Scan for the cell matching the given text and deliver its [X, Y] coordinate at center. 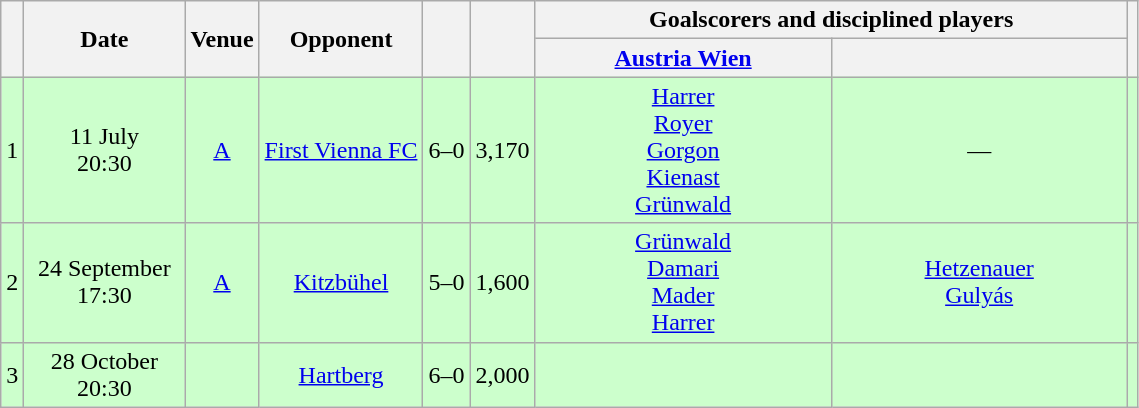
28 October20:30 [104, 374]
— [979, 150]
Goalscorers and disciplined players [831, 20]
24 September17:30 [104, 282]
Grünwald Damari Mader Harrer [683, 282]
1 [12, 150]
3 [12, 374]
Venue [222, 39]
5–0 [446, 282]
First Vienna FC [341, 150]
Austria Wien [683, 58]
Harrer Royer Gorgon Kienast Grünwald [683, 150]
Kitzbühel [341, 282]
Hetzenauer Gulyás [979, 282]
Date [104, 39]
2 [12, 282]
Opponent [341, 39]
2,000 [502, 374]
11 July20:30 [104, 150]
3,170 [502, 150]
Hartberg [341, 374]
1,600 [502, 282]
